Return [X, Y] of the center of cell containing provided text 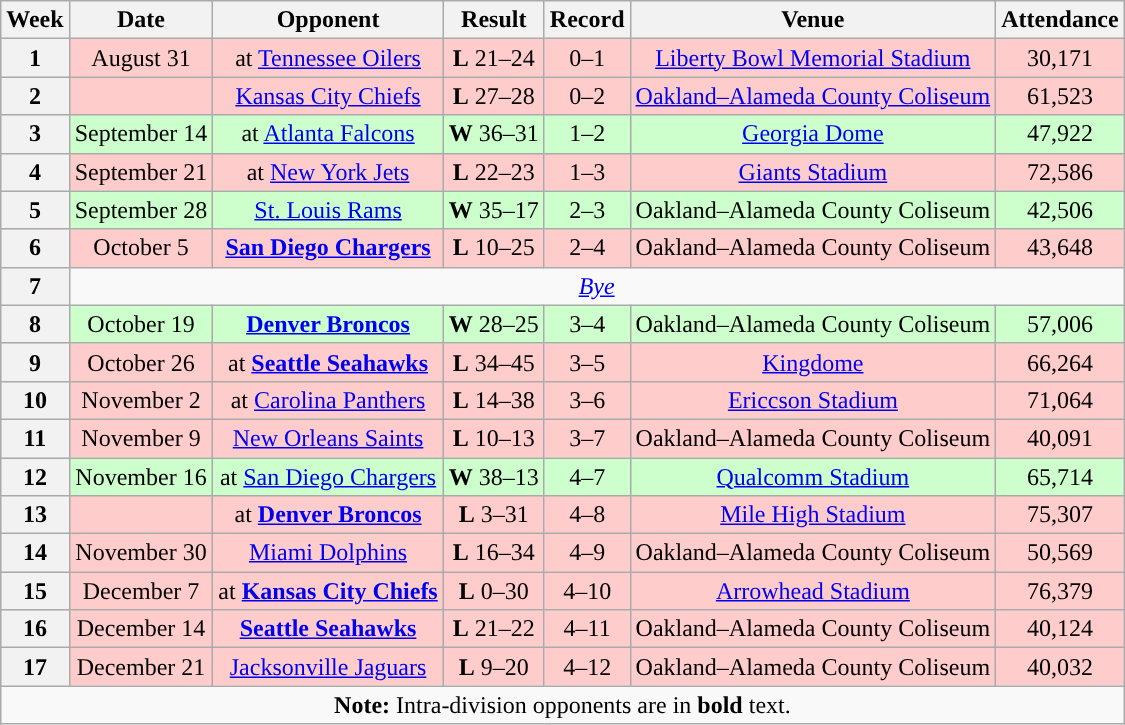
Bye [596, 286]
October 19 [141, 324]
57,006 [1060, 324]
Mile High Stadium [813, 515]
66,264 [1060, 362]
December 21 [141, 667]
71,064 [1060, 400]
at Atlanta Falcons [328, 134]
7 [35, 286]
12 [35, 477]
W 38–13 [494, 477]
75,307 [1060, 515]
L 10–13 [494, 438]
65,714 [1060, 477]
0–1 [587, 58]
4–8 [587, 515]
30,171 [1060, 58]
Opponent [328, 20]
17 [35, 667]
New Orleans Saints [328, 438]
8 [35, 324]
L 16–34 [494, 553]
L 14–38 [494, 400]
Record [587, 20]
Miami Dolphins [328, 553]
November 30 [141, 553]
L 0–30 [494, 591]
3–4 [587, 324]
6 [35, 248]
at Kansas City Chiefs [328, 591]
Ericcson Stadium [813, 400]
Kansas City Chiefs [328, 96]
October 26 [141, 362]
Attendance [1060, 20]
November 9 [141, 438]
1–3 [587, 172]
L 22–23 [494, 172]
Arrowhead Stadium [813, 591]
Seattle Seahawks [328, 629]
August 31 [141, 58]
December 14 [141, 629]
Jacksonville Jaguars [328, 667]
4–9 [587, 553]
3–6 [587, 400]
November 2 [141, 400]
Giants Stadium [813, 172]
3 [35, 134]
Week [35, 20]
San Diego Chargers [328, 248]
2 [35, 96]
13 [35, 515]
5 [35, 210]
3–7 [587, 438]
1–2 [587, 134]
0–2 [587, 96]
Date [141, 20]
Denver Broncos [328, 324]
Georgia Dome [813, 134]
4 [35, 172]
4–12 [587, 667]
at Carolina Panthers [328, 400]
15 [35, 591]
at Tennessee Oilers [328, 58]
76,379 [1060, 591]
72,586 [1060, 172]
40,091 [1060, 438]
2–4 [587, 248]
3–5 [587, 362]
Result [494, 20]
11 [35, 438]
4–10 [587, 591]
Liberty Bowl Memorial Stadium [813, 58]
September 28 [141, 210]
at Denver Broncos [328, 515]
at San Diego Chargers [328, 477]
at Seattle Seahawks [328, 362]
L 27–28 [494, 96]
September 21 [141, 172]
Venue [813, 20]
10 [35, 400]
9 [35, 362]
L 9–20 [494, 667]
September 14 [141, 134]
50,569 [1060, 553]
W 28–25 [494, 324]
1 [35, 58]
at New York Jets [328, 172]
October 5 [141, 248]
L 34–45 [494, 362]
42,506 [1060, 210]
16 [35, 629]
61,523 [1060, 96]
L 3–31 [494, 515]
Note: Intra-division opponents are in bold text. [562, 705]
14 [35, 553]
47,922 [1060, 134]
4–11 [587, 629]
November 16 [141, 477]
L 21–22 [494, 629]
Kingdome [813, 362]
L 10–25 [494, 248]
December 7 [141, 591]
43,648 [1060, 248]
40,124 [1060, 629]
L 21–24 [494, 58]
Qualcomm Stadium [813, 477]
2–3 [587, 210]
W 36–31 [494, 134]
4–7 [587, 477]
40,032 [1060, 667]
W 35–17 [494, 210]
St. Louis Rams [328, 210]
